Scan for the cell matching the given text and deliver its (X, Y) coordinate at center. 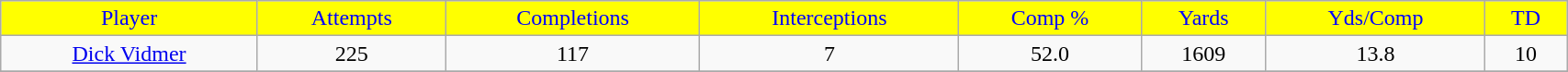
TD (1527, 18)
Interceptions (829, 18)
7 (829, 54)
117 (573, 54)
225 (351, 54)
10 (1527, 54)
Completions (573, 18)
1609 (1203, 54)
13.8 (1375, 54)
52.0 (1050, 54)
Yards (1203, 18)
Attempts (351, 18)
Comp % (1050, 18)
Yds/Comp (1375, 18)
Player (130, 18)
Dick Vidmer (130, 54)
